Locate the cell with the specified text and output its (x, y) center coordinate. 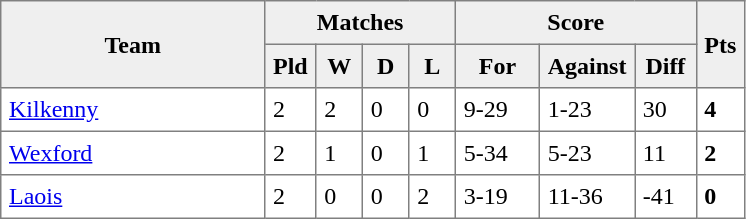
11 (666, 153)
Laois (133, 197)
4 (720, 110)
9-29 (497, 110)
5-34 (497, 153)
Pts (720, 44)
D (385, 66)
W (339, 66)
30 (666, 110)
3-19 (497, 197)
Pld (290, 66)
-41 (666, 197)
Wexford (133, 153)
5-23 (586, 153)
Against (586, 66)
For (497, 66)
11-36 (586, 197)
Team (133, 44)
1-23 (586, 110)
Matches (360, 23)
L (432, 66)
Diff (666, 66)
Score (576, 23)
Kilkenny (133, 110)
